Return [x, y] of the center of cell containing provided text 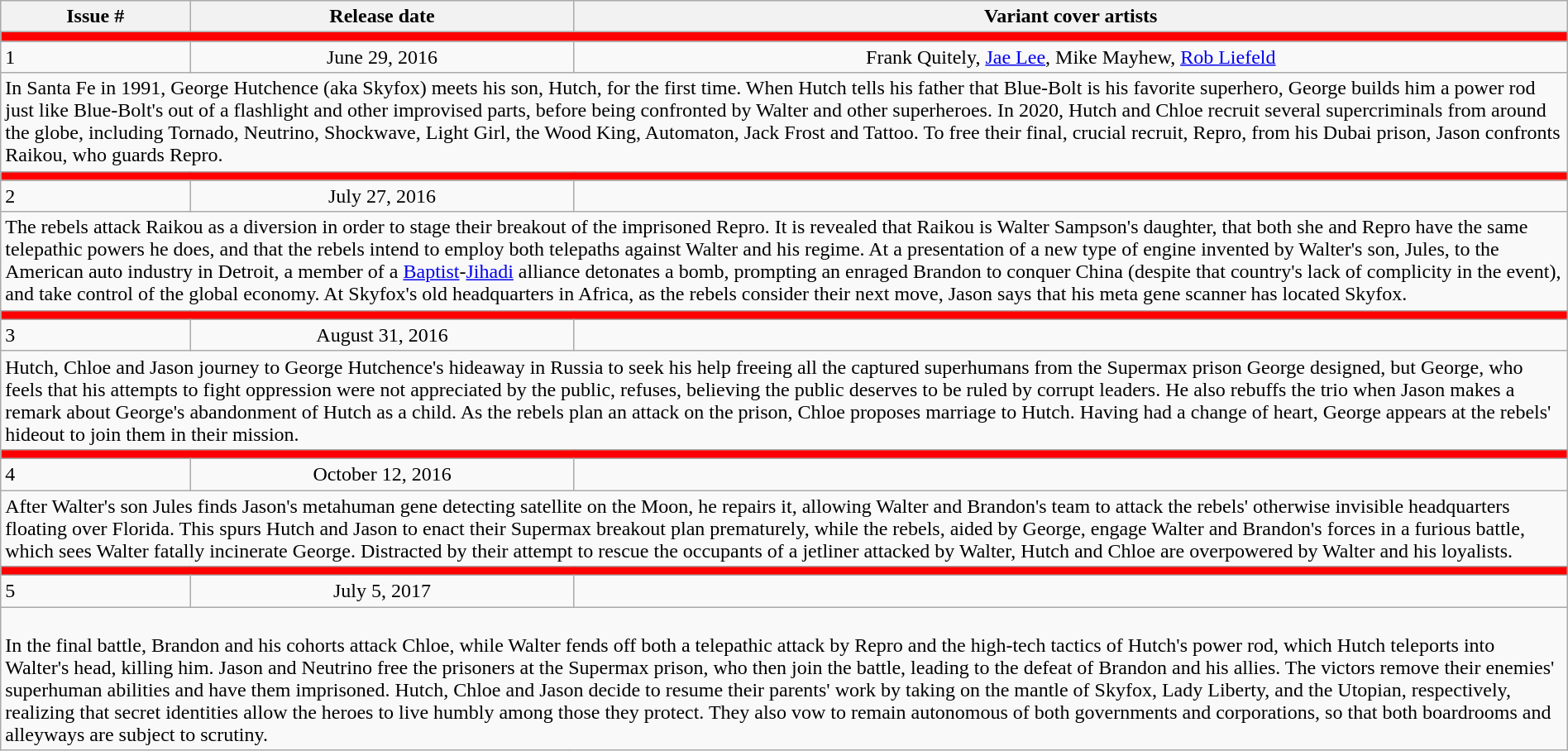
August 31, 2016 [382, 335]
Issue # [96, 17]
Variant cover artists [1070, 17]
3 [96, 335]
July 5, 2017 [382, 591]
Frank Quitely, Jae Lee, Mike Mayhew, Rob Liefeld [1070, 57]
2 [96, 196]
July 27, 2016 [382, 196]
4 [96, 474]
June 29, 2016 [382, 57]
5 [96, 591]
1 [96, 57]
Release date [382, 17]
October 12, 2016 [382, 474]
